Locate the cell with the specified text and output its [x, y] center coordinate. 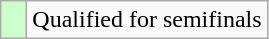
Qualified for semifinals [147, 20]
